Detect which cell encompasses the target text, then output its (x, y) center coordinate. 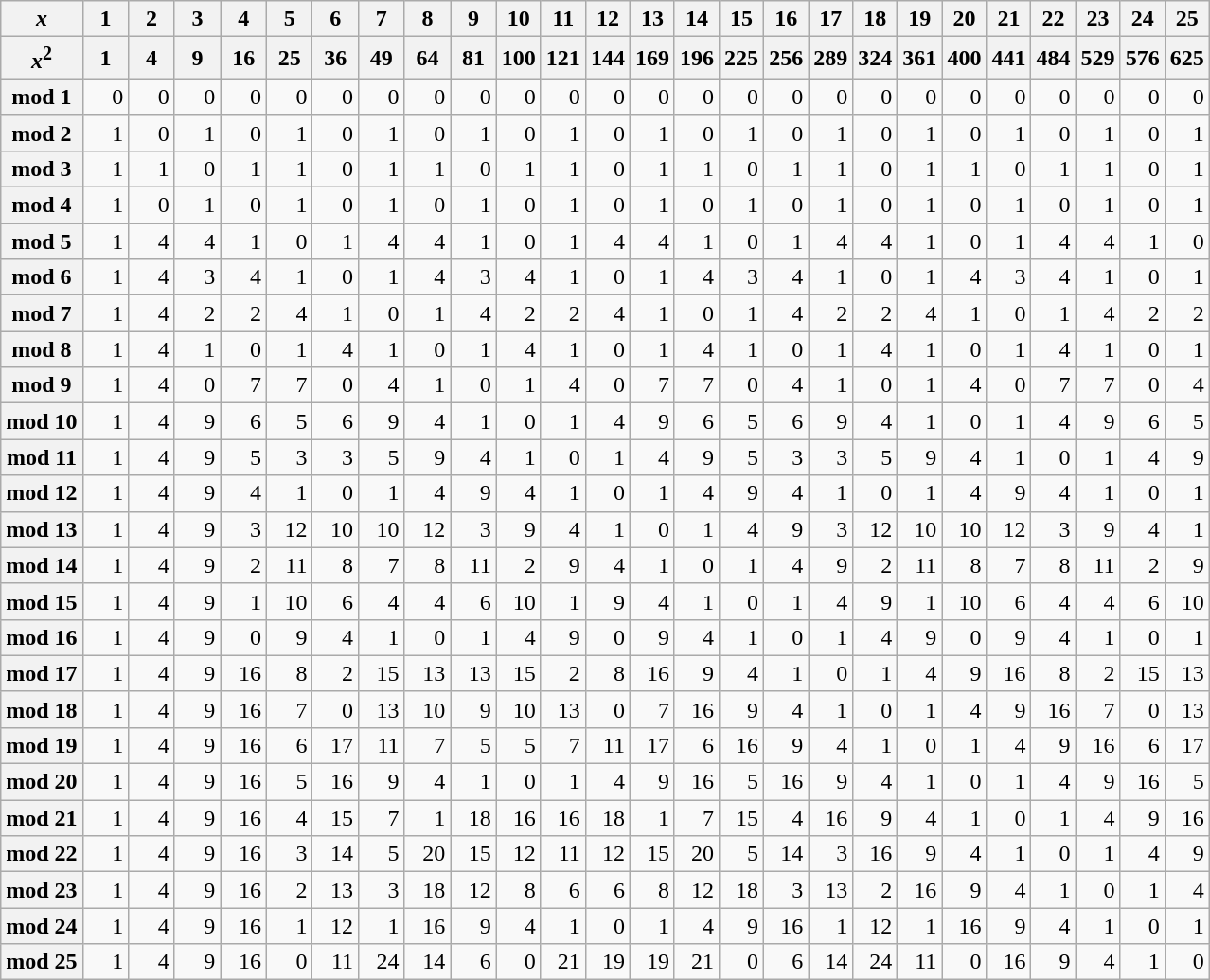
mod 23 (42, 890)
mod 12 (42, 493)
64 (428, 59)
mod 21 (42, 818)
169 (651, 59)
mod 5 (42, 241)
196 (697, 59)
625 (1187, 59)
23 (1098, 19)
mod 10 (42, 421)
mod 17 (42, 673)
x (42, 19)
49 (383, 59)
mod 18 (42, 709)
361 (920, 59)
100 (519, 59)
mod 13 (42, 529)
mod 14 (42, 565)
mod 16 (42, 637)
441 (1009, 59)
mod 11 (42, 457)
mod 6 (42, 277)
mod 4 (42, 205)
289 (831, 59)
mod 19 (42, 745)
121 (562, 59)
mod 9 (42, 385)
22 (1053, 19)
mod 7 (42, 313)
81 (473, 59)
mod 2 (42, 133)
400 (964, 59)
mod 22 (42, 854)
529 (1098, 59)
mod 1 (42, 97)
484 (1053, 59)
mod 3 (42, 169)
mod 25 (42, 962)
mod 15 (42, 601)
225 (742, 59)
576 (1142, 59)
mod 8 (42, 349)
x2 (42, 59)
36 (335, 59)
144 (608, 59)
mod 20 (42, 782)
mod 24 (42, 926)
324 (875, 59)
256 (786, 59)
